Detect which cell encompasses the target text, then output its (x, y) center coordinate. 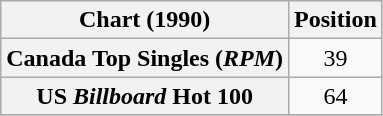
Position (336, 20)
Chart (1990) (145, 20)
39 (336, 58)
US Billboard Hot 100 (145, 96)
64 (336, 96)
Canada Top Singles (RPM) (145, 58)
